Provide the (X, Y) coordinate of the cell's center where the given text is located.  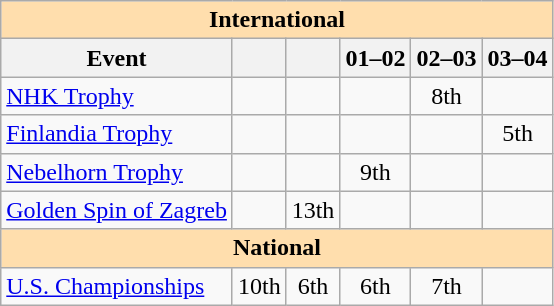
Event (117, 58)
8th (446, 96)
01–02 (376, 58)
10th (259, 286)
International (277, 20)
03–04 (518, 58)
7th (446, 286)
Golden Spin of Zagreb (117, 210)
Finlandia Trophy (117, 134)
NHK Trophy (117, 96)
National (277, 248)
13th (313, 210)
U.S. Championships (117, 286)
9th (376, 172)
Nebelhorn Trophy (117, 172)
5th (518, 134)
02–03 (446, 58)
